Provide the (X, Y) coordinate of the cell's center where the given text is located.  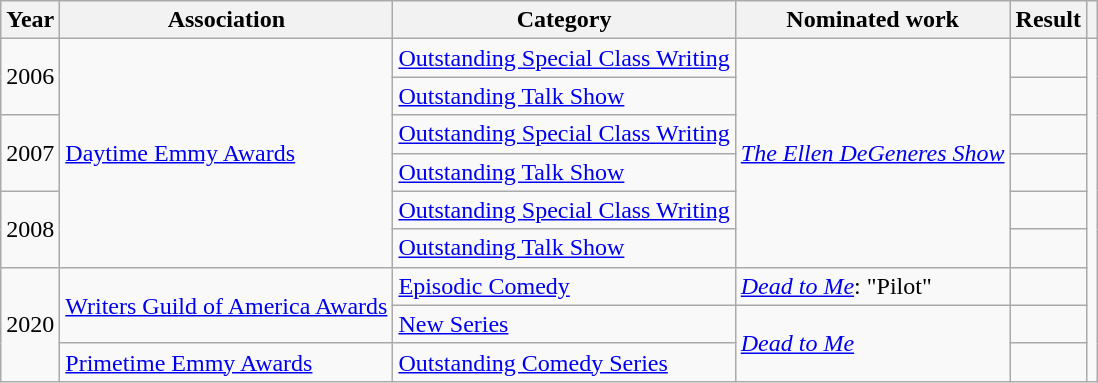
Year (30, 20)
2007 (30, 153)
Result (1048, 20)
Association (226, 20)
New Series (564, 324)
Writers Guild of America Awards (226, 305)
Nominated work (872, 20)
Dead to Me (872, 343)
Daytime Emmy Awards (226, 153)
The Ellen DeGeneres Show (872, 153)
Episodic Comedy (564, 286)
Primetime Emmy Awards (226, 362)
Category (564, 20)
2006 (30, 77)
2020 (30, 324)
2008 (30, 229)
Dead to Me: "Pilot" (872, 286)
Outstanding Comedy Series (564, 362)
